Return (X, Y) of the center of cell containing provided text 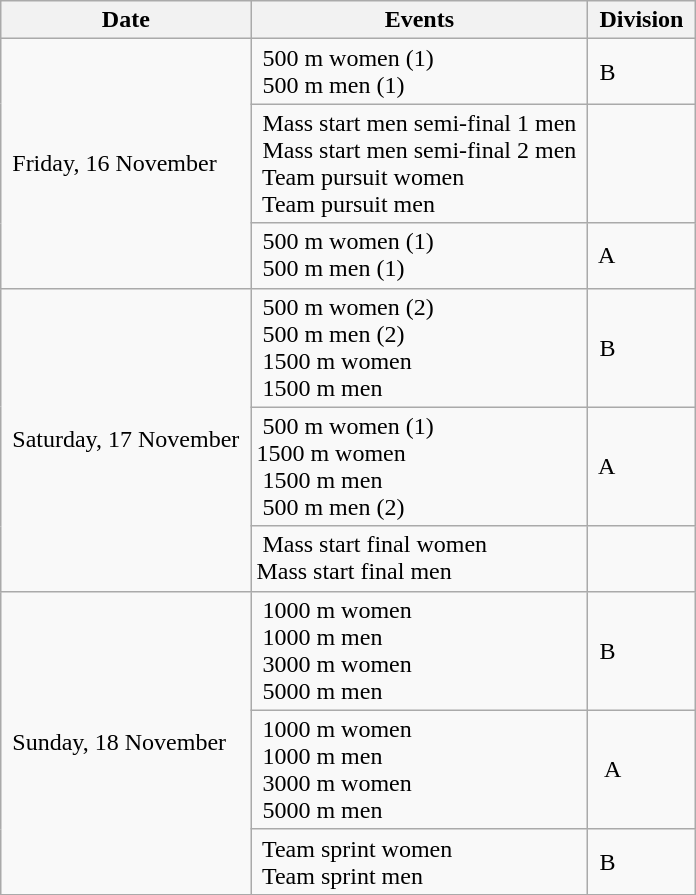
Mass start final women Mass start final men (420, 558)
Date (126, 20)
Mass start men semi-final 1 men Mass start men semi-final 2 men Team pursuit women Team pursuit men (420, 164)
Friday, 16 November (126, 164)
Team sprint women Team sprint men (420, 862)
Division (642, 20)
500 m women (2) 500 m men (2) 1500 m women 1500 m men (420, 348)
500 m women (1) 1500 m women 1500 m men 500 m men (2) (420, 466)
Saturday, 17 November (126, 440)
Sunday, 18 November (126, 742)
Events (420, 20)
